From the cell containing the given text, extract its center point as (x, y) coordinate. 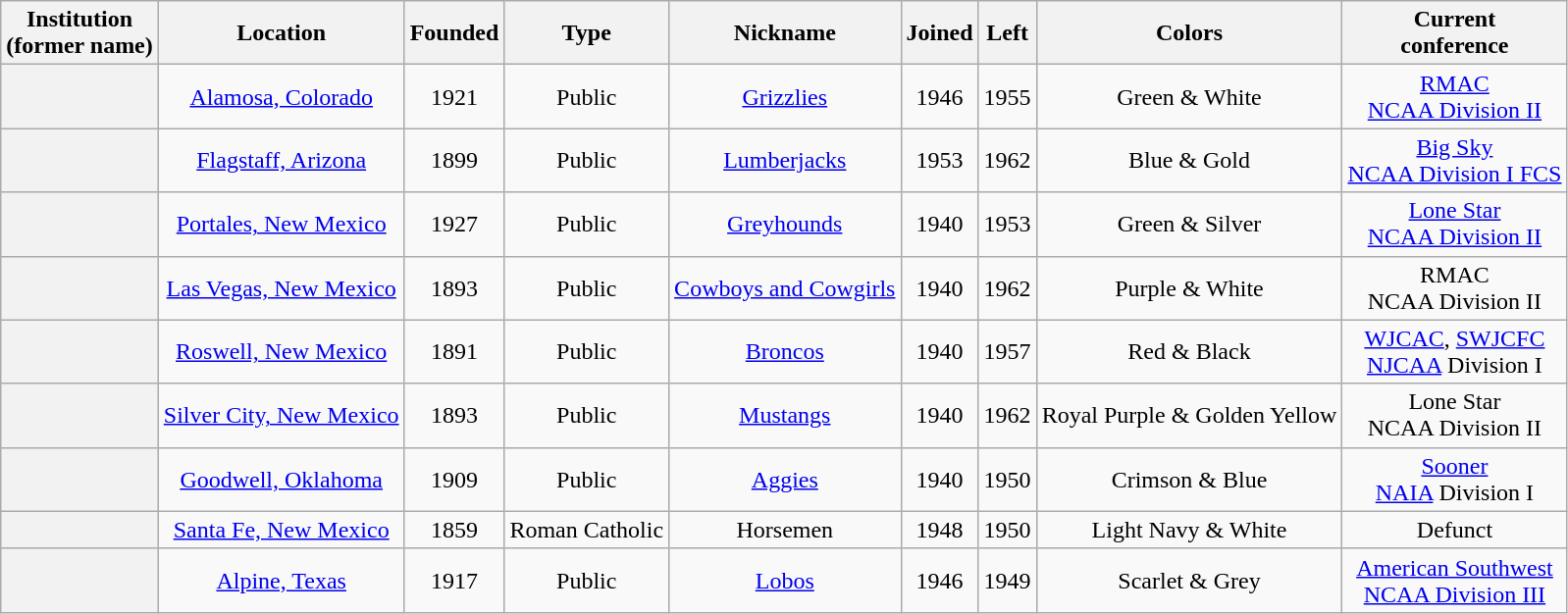
Purple & White (1189, 288)
Currentconference (1454, 33)
1909 (454, 479)
Goodwell, Oklahoma (281, 479)
Institution(former name) (80, 33)
Joined (940, 33)
Flagstaff, Arizona (281, 161)
1948 (940, 530)
Greyhounds (785, 224)
Alamosa, Colorado (281, 96)
WJCAC, SWJCFCNJCAA Division I (1454, 351)
Santa Fe, New Mexico (281, 530)
Colors (1189, 33)
Lumberjacks (785, 161)
Green & White (1189, 96)
1955 (1007, 96)
Aggies (785, 479)
Big SkyNCAA Division I FCS (1454, 161)
Portales, New Mexico (281, 224)
Lobos (785, 581)
1899 (454, 161)
1859 (454, 530)
Location (281, 33)
Cowboys and Cowgirls (785, 288)
Grizzlies (785, 96)
Broncos (785, 351)
Type (587, 33)
Roswell, New Mexico (281, 351)
American SouthwestNCAA Division III (1454, 581)
Roman Catholic (587, 530)
Royal Purple & Golden Yellow (1189, 416)
Red & Black (1189, 351)
Light Navy & White (1189, 530)
1917 (454, 581)
1949 (1007, 581)
Blue & Gold (1189, 161)
Alpine, Texas (281, 581)
Defunct (1454, 530)
SoonerNAIA Division I (1454, 479)
1957 (1007, 351)
1927 (454, 224)
Horsemen (785, 530)
1921 (454, 96)
1891 (454, 351)
Las Vegas, New Mexico (281, 288)
Mustangs (785, 416)
Left (1007, 33)
Nickname (785, 33)
Founded (454, 33)
Silver City, New Mexico (281, 416)
Scarlet & Grey (1189, 581)
Crimson & Blue (1189, 479)
Green & Silver (1189, 224)
